From the cell containing the given text, extract its center point as [X, Y] coordinate. 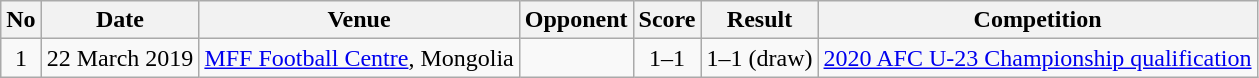
1–1 (draw) [760, 58]
No [21, 20]
Opponent [576, 20]
1 [21, 58]
Result [760, 20]
Score [667, 20]
Competition [1038, 20]
MFF Football Centre, Mongolia [359, 58]
22 March 2019 [120, 58]
2020 AFC U-23 Championship qualification [1038, 58]
1–1 [667, 58]
Venue [359, 20]
Date [120, 20]
